Locate the cell with the specified text and output its (X, Y) center coordinate. 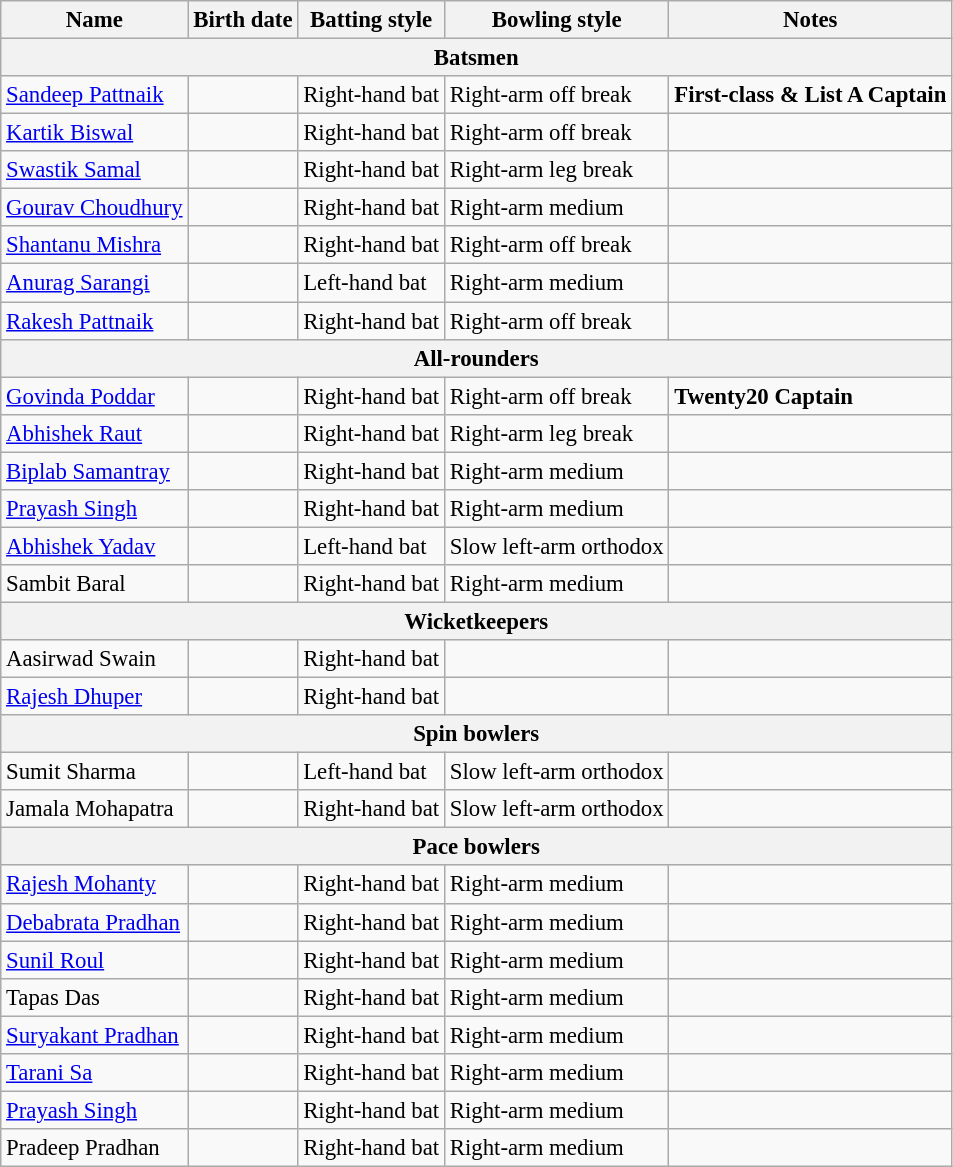
Abhishek Yadav (94, 546)
Name (94, 20)
Wicketkeepers (476, 621)
Biplab Samantray (94, 471)
Twenty20 Captain (810, 396)
Sumit Sharma (94, 772)
First-class & List A Captain (810, 95)
Abhishek Raut (94, 433)
Govinda Poddar (94, 396)
Birth date (243, 20)
Spin bowlers (476, 734)
Tapas Das (94, 997)
Bowling style (556, 20)
Swastik Samal (94, 170)
Sunil Roul (94, 960)
All-rounders (476, 358)
Batting style (372, 20)
Tarani Sa (94, 1073)
Anurag Sarangi (94, 283)
Rakesh Pattnaik (94, 321)
Rajesh Dhuper (94, 697)
Rajesh Mohanty (94, 885)
Gourav Choudhury (94, 208)
Shantanu Mishra (94, 245)
Sandeep Pattnaik (94, 95)
Suryakant Pradhan (94, 1035)
Pace bowlers (476, 847)
Batsmen (476, 58)
Pradeep Pradhan (94, 1148)
Kartik Biswal (94, 133)
Notes (810, 20)
Debabrata Pradhan (94, 922)
Sambit Baral (94, 584)
Jamala Mohapatra (94, 809)
Aasirwad Swain (94, 659)
